Scan for the cell matching the given text and deliver its [X, Y] coordinate at center. 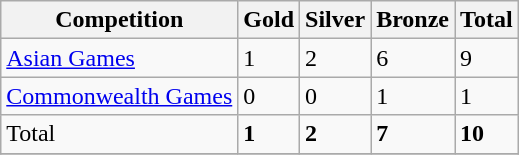
Bronze [413, 20]
7 [413, 134]
9 [487, 58]
Competition [120, 20]
Silver [336, 20]
Gold [269, 20]
6 [413, 58]
Commonwealth Games [120, 96]
10 [487, 134]
Asian Games [120, 58]
